Provide the [X, Y] coordinate of the cell's center where the given text is located.  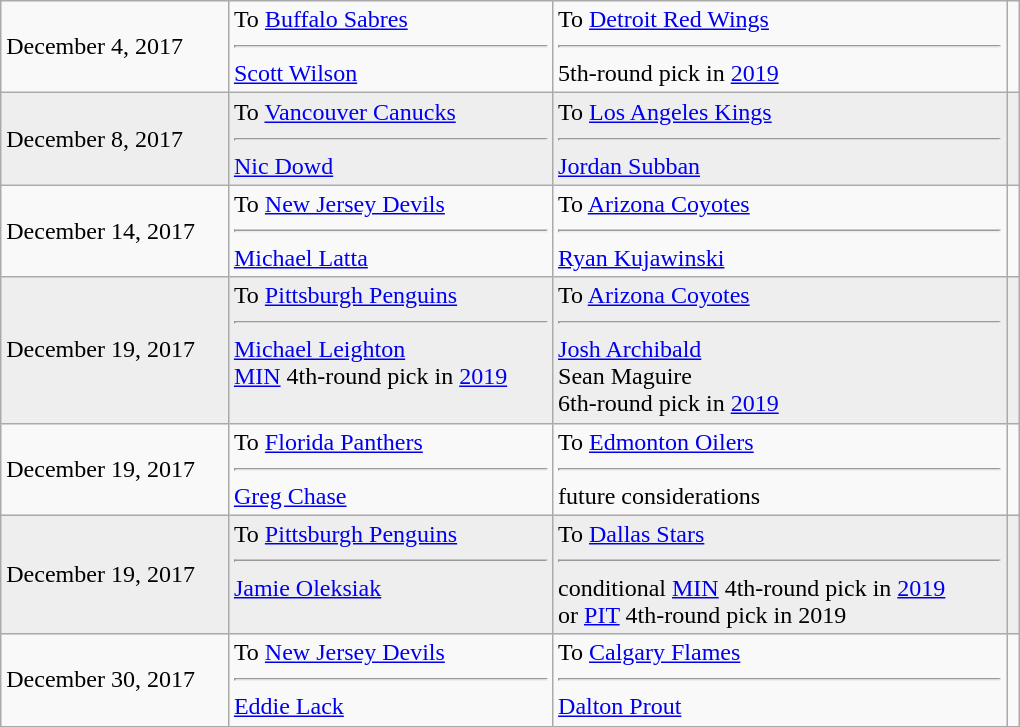
To Edmonton Oilersfuture considerations [780, 469]
To Calgary FlamesDalton Prout [780, 680]
To Arizona CoyotesJosh ArchibaldSean Maguire6th-round pick in 2019 [780, 350]
To Buffalo SabresScott Wilson [390, 47]
To Detroit Red Wings5th-round pick in 2019 [780, 47]
To Pittsburgh PenguinsMichael LeightonMIN 4th-round pick in 2019 [390, 350]
December 14, 2017 [115, 231]
To Los Angeles KingsJordan Subban [780, 139]
To Arizona CoyotesRyan Kujawinski [780, 231]
December 30, 2017 [115, 680]
To Vancouver CanucksNic Dowd [390, 139]
To New Jersey DevilsEddie Lack [390, 680]
To Dallas Starsconditional MIN 4th-round pick in 2019or PIT 4th-round pick in 2019 [780, 574]
To New Jersey DevilsMichael Latta [390, 231]
December 4, 2017 [115, 47]
December 8, 2017 [115, 139]
To Pittsburgh PenguinsJamie Oleksiak [390, 574]
To Florida PanthersGreg Chase [390, 469]
